Determine the (X, Y) coordinate at the center of the cell enclosing the given text.  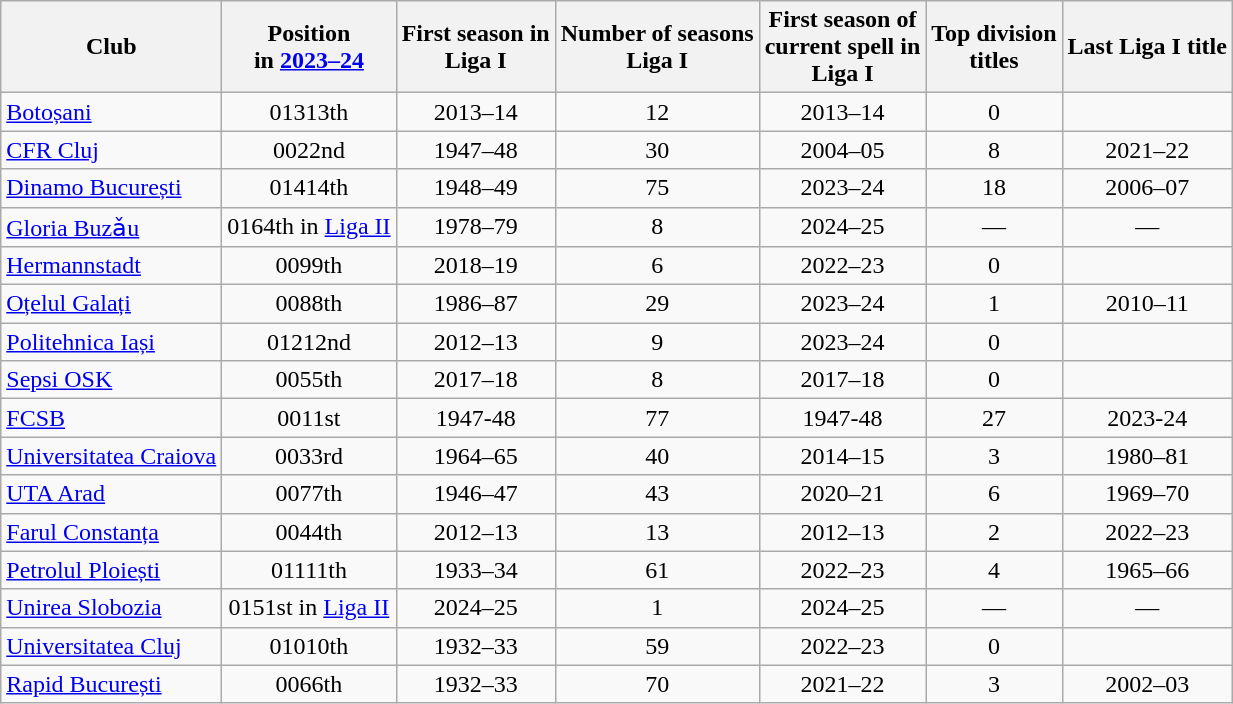
77 (657, 418)
Gloria Buzǎu (112, 227)
2004–05 (842, 150)
70 (657, 684)
2018–19 (476, 266)
UTA Arad (112, 494)
Farul Constanța (112, 532)
0164th in Liga II (309, 227)
2010–11 (1147, 304)
61 (657, 570)
Sepsi OSK (112, 380)
Positionin 2023–24 (309, 47)
2014–15 (842, 456)
Club (112, 47)
0099th (309, 266)
0151st in Liga II (309, 608)
Botoșani (112, 112)
Rapid București (112, 684)
40 (657, 456)
1965–66 (1147, 570)
12 (657, 112)
Oțelul Galați (112, 304)
0066th (309, 684)
Last Liga I title (1147, 47)
Petrolul Ploiești (112, 570)
59 (657, 646)
2002–03 (1147, 684)
43 (657, 494)
1946–47 (476, 494)
0088th (309, 304)
18 (994, 188)
01111th (309, 570)
01212nd (309, 342)
0055th (309, 380)
0033rd (309, 456)
1980–81 (1147, 456)
1978–79 (476, 227)
1986–87 (476, 304)
Hermannstadt (112, 266)
Universitatea Cluj (112, 646)
Universitatea Craiova (112, 456)
0077th (309, 494)
Dinamo București (112, 188)
01414th (309, 188)
27 (994, 418)
First season inLiga I (476, 47)
Unirea Slobozia (112, 608)
2020–21 (842, 494)
29 (657, 304)
0022nd (309, 150)
2023-24 (1147, 418)
Number of seasonsLiga I (657, 47)
2006–07 (1147, 188)
0011st (309, 418)
9 (657, 342)
1969–70 (1147, 494)
13 (657, 532)
1933–34 (476, 570)
01313th (309, 112)
30 (657, 150)
1964–65 (476, 456)
01010th (309, 646)
CFR Cluj (112, 150)
FCSB (112, 418)
75 (657, 188)
4 (994, 570)
2 (994, 532)
Top divisiontitles (994, 47)
1948–49 (476, 188)
0044th (309, 532)
Politehnica Iași (112, 342)
1947–48 (476, 150)
First season ofcurrent spell inLiga I (842, 47)
